Determine the [X, Y] coordinate at the center of the cell enclosing the given text.  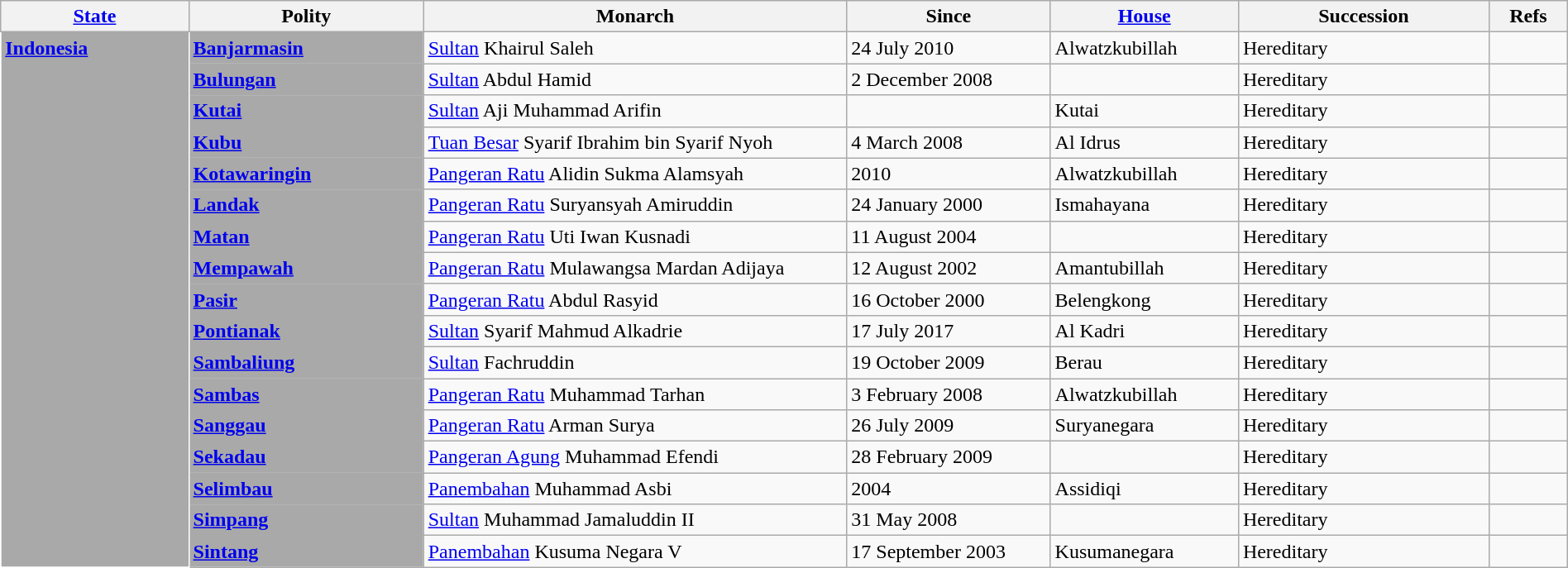
Pangeran Ratu Alidin Sukma Alamsyah [635, 174]
4 March 2008 [949, 142]
Sultan Abdul Hamid [635, 79]
Pasir [306, 299]
Assidiqi [1145, 489]
House [1145, 17]
Sultan Aji Muhammad Arifin [635, 111]
Belengkong [1145, 299]
Bulungan [306, 79]
Banjarmasin [306, 48]
Tuan Besar Syarif Ibrahim bin Syarif Nyoh [635, 142]
Mempawah [306, 268]
State [94, 17]
Pangeran Ratu Mulawangsa Mardan Adijaya [635, 268]
17 July 2017 [949, 331]
Sultan Muhammad Jamaluddin II [635, 520]
Kusumanegara [1145, 551]
Monarch [635, 17]
Pangeran Ratu Suryansyah Amiruddin [635, 205]
Pontianak [306, 331]
2 December 2008 [949, 79]
Al Idrus [1145, 142]
24 January 2000 [949, 205]
Berau [1145, 362]
Selimbau [306, 489]
19 October 2009 [949, 362]
Sambas [306, 394]
Kubu [306, 142]
12 August 2002 [949, 268]
Al Kadri [1145, 331]
Matan [306, 236]
Panembahan Muhammad Asbi [635, 489]
11 August 2004 [949, 236]
Sultan Fachruddin [635, 362]
2010 [949, 174]
Panembahan Kusuma Negara V [635, 551]
Sintang [306, 551]
Pangeran Ratu Arman Surya [635, 426]
Pangeran Ratu Muhammad Tarhan [635, 394]
Pangeran Ratu Uti Iwan Kusnadi [635, 236]
Kotawaringin [306, 174]
17 September 2003 [949, 551]
31 May 2008 [949, 520]
28 February 2009 [949, 457]
Simpang [306, 520]
24 July 2010 [949, 48]
Landak [306, 205]
Amantubillah [1145, 268]
Sekadau [306, 457]
Indonesia [94, 299]
Refs [1528, 17]
Succession [1363, 17]
16 October 2000 [949, 299]
Suryanegara [1145, 426]
Ismahayana [1145, 205]
Polity [306, 17]
3 February 2008 [949, 394]
Since [949, 17]
2004 [949, 489]
Sultan Khairul Saleh [635, 48]
Pangeran Ratu Abdul Rasyid [635, 299]
Pangeran Agung Muhammad Efendi [635, 457]
Sambaliung [306, 362]
Sanggau [306, 426]
Sultan Syarif Mahmud Alkadrie [635, 331]
26 July 2009 [949, 426]
